Return [X, Y] of the center of cell containing provided text 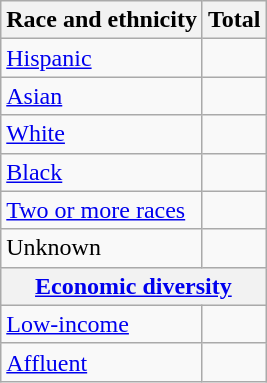
White [102, 134]
Economic diversity [134, 286]
Affluent [102, 362]
Black [102, 172]
Total [234, 20]
Asian [102, 96]
Low-income [102, 324]
Unknown [102, 248]
Hispanic [102, 58]
Two or more races [102, 210]
Race and ethnicity [102, 20]
